For the text-containing cell, return its midpoint in [X, Y] coordinate format. 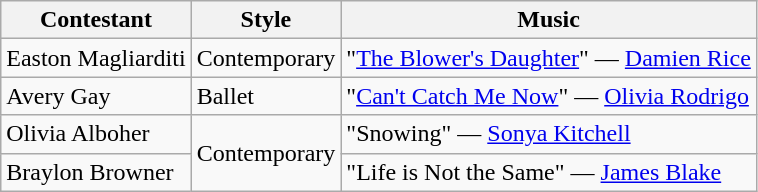
"The Blower's Daughter" — Damien Rice [549, 58]
Olivia Alboher [96, 134]
Contestant [96, 20]
"Snowing" — Sonya Kitchell [549, 134]
Avery Gay [96, 96]
"Life is Not the Same" — James Blake [549, 172]
Style [266, 20]
"Can't Catch Me Now" — Olivia Rodrigo [549, 96]
Braylon Browner [96, 172]
Easton Magliarditi [96, 58]
Ballet [266, 96]
Music [549, 20]
